For the text-containing cell, return its midpoint in (x, y) coordinate format. 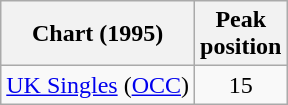
UK Singles (OCC) (98, 85)
15 (241, 85)
Peakposition (241, 34)
Chart (1995) (98, 34)
